Search for the cell housing the specified text and yield its (x, y) center coordinate. 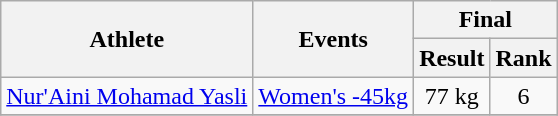
6 (524, 96)
Result (452, 58)
Athlete (127, 39)
Women's -45kg (334, 96)
Final (486, 20)
Nur'Aini Mohamad Yasli (127, 96)
77 kg (452, 96)
Events (334, 39)
Rank (524, 58)
